Pinpoint the cell where the given text exists, returning its (X, Y) midpoint coordinate. 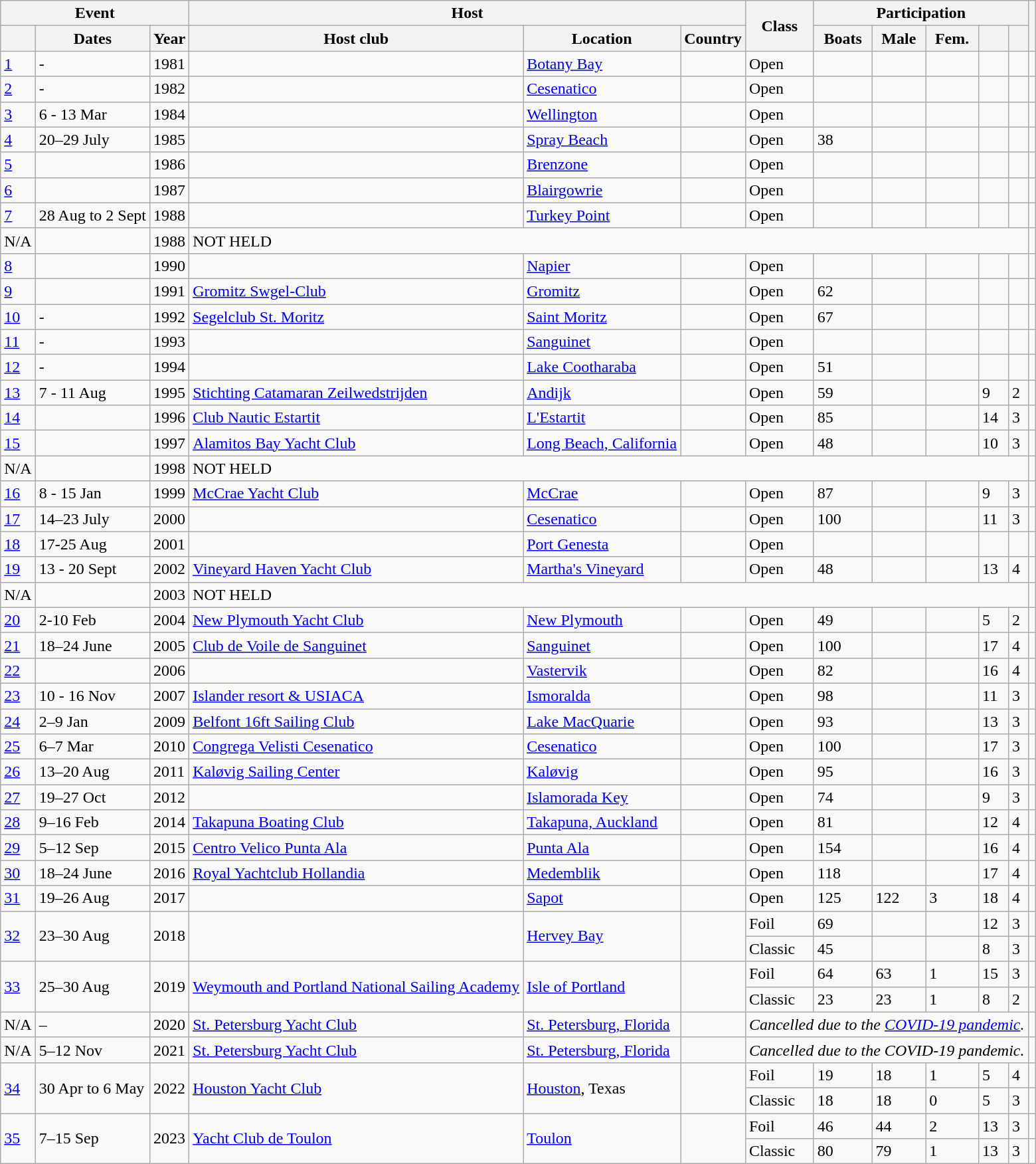
Country (713, 39)
23–30 Aug (92, 936)
7–15 Sep (92, 1139)
Takapuna Boating Club (356, 823)
13 - 20 Sept (92, 569)
Lake MacQuarie (602, 721)
59 (843, 393)
1991 (170, 291)
93 (843, 721)
2-10 Feb (92, 620)
Ismoralda (602, 696)
20–29 July (92, 140)
5–12 Sep (92, 848)
1986 (170, 165)
Andijk (602, 393)
2022 (170, 1088)
L'Estartit (602, 418)
Gromitz (602, 291)
2000 (170, 519)
22 (18, 670)
Class (780, 26)
Houston Yacht Club (356, 1088)
Lake Cootharaba (602, 367)
38 (843, 140)
1999 (170, 494)
2009 (170, 721)
1985 (170, 140)
28 (18, 823)
85 (843, 418)
Club de Voile de Sanguinet (356, 645)
122 (899, 898)
2020 (170, 1024)
82 (843, 670)
2002 (170, 569)
1995 (170, 393)
Kaløvig (602, 772)
34 (18, 1088)
1987 (170, 190)
Houston, Texas (602, 1088)
Hervey Bay (602, 936)
24 (18, 721)
26 (18, 772)
154 (843, 848)
1992 (170, 317)
46 (843, 1126)
Spray Beach (602, 140)
McCrae Yacht Club (356, 494)
6–7 Mar (92, 747)
64 (843, 974)
74 (843, 797)
29 (18, 848)
Isle of Portland (602, 987)
1993 (170, 342)
Blairgowrie (602, 190)
2015 (170, 848)
1982 (170, 89)
25–30 Aug (92, 987)
Medemblik (602, 873)
2021 (170, 1050)
2019 (170, 987)
7 - 11 Aug (92, 393)
Vineyard Haven Yacht Club (356, 569)
Martha's Vineyard (602, 569)
20 (18, 620)
30 (18, 873)
2004 (170, 620)
2018 (170, 936)
Event (95, 13)
2011 (170, 772)
81 (843, 823)
14–23 July (92, 519)
19–27 Oct (92, 797)
2017 (170, 898)
19–26 Aug (92, 898)
87 (843, 494)
Boats (843, 39)
1997 (170, 443)
13–20 Aug (92, 772)
27 (18, 797)
Segelclub St. Moritz (356, 317)
80 (843, 1151)
Gromitz Swgel-Club (356, 291)
17-25 Aug (92, 544)
44 (899, 1126)
McCrae (602, 494)
Saint Moritz (602, 317)
5–12 Nov (92, 1050)
New Plymouth (602, 620)
Host club (356, 39)
69 (843, 923)
Year (170, 39)
Kaløvig Sailing Center (356, 772)
2014 (170, 823)
31 (18, 898)
Long Beach, California (602, 443)
Stichting Catamaran Zeilwedstrijden (356, 393)
125 (843, 898)
33 (18, 987)
1981 (170, 64)
– (92, 1024)
Takapuna, Auckland (602, 823)
2001 (170, 544)
49 (843, 620)
30 Apr to 6 May (92, 1088)
45 (843, 949)
1998 (170, 468)
Royal Yachtclub Hollandia (356, 873)
35 (18, 1139)
Alamitos Bay Yacht Club (356, 443)
1996 (170, 418)
0 (952, 1100)
2–9 Jan (92, 721)
Napier (602, 266)
1984 (170, 114)
Congrega Velisti Cesenatico (356, 747)
6 (18, 190)
Male (899, 39)
25 (18, 747)
Belfont 16ft Sailing Club (356, 721)
2016 (170, 873)
Host (468, 13)
Brenzone (602, 165)
7 (18, 215)
2012 (170, 797)
Sapot (602, 898)
Turkey Point (602, 215)
28 Aug to 2 Sept (92, 215)
Weymouth and Portland National Sailing Academy (356, 987)
62 (843, 291)
2023 (170, 1139)
51 (843, 367)
Dates (92, 39)
98 (843, 696)
1990 (170, 266)
Botany Bay (602, 64)
Islander resort & USIACA (356, 696)
32 (18, 936)
1994 (170, 367)
Wellington (602, 114)
New Plymouth Yacht Club (356, 620)
Centro Velico Punta Ala (356, 848)
Fem. (952, 39)
Punta Ala (602, 848)
Participation (920, 13)
8 - 15 Jan (92, 494)
67 (843, 317)
63 (899, 974)
10 - 16 Nov (92, 696)
2007 (170, 696)
Port Genesta (602, 544)
Toulon (602, 1139)
6 - 13 Mar (92, 114)
Vastervik (602, 670)
21 (18, 645)
9–16 Feb (92, 823)
Club Nautic Estartit (356, 418)
79 (899, 1151)
Islamorada Key (602, 797)
Yacht Club de Toulon (356, 1139)
2003 (170, 595)
2010 (170, 747)
Location (602, 39)
118 (843, 873)
95 (843, 772)
2005 (170, 645)
2006 (170, 670)
